For the text-containing cell, return its midpoint in (x, y) coordinate format. 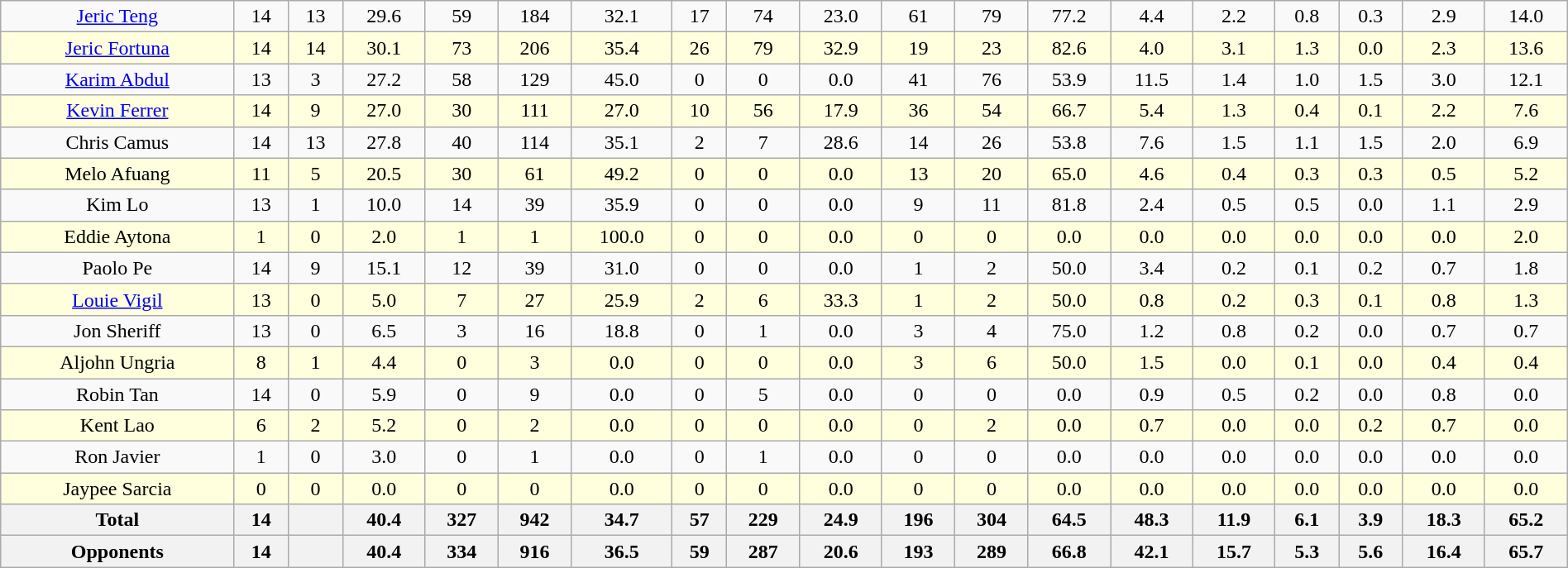
Karim Abdul (117, 79)
40 (461, 142)
35.9 (622, 205)
2.4 (1152, 205)
Robin Tan (117, 394)
66.8 (1069, 551)
49.2 (622, 174)
6.5 (385, 331)
Kim Lo (117, 205)
Melo Afuang (117, 174)
111 (534, 111)
36.5 (622, 551)
193 (918, 551)
16.4 (1444, 551)
11.9 (1234, 520)
19 (918, 48)
4.0 (1152, 48)
23 (992, 48)
Eddie Aytona (117, 236)
77.2 (1069, 17)
17.9 (841, 111)
Jaypee Sarcia (117, 489)
5.6 (1371, 551)
4 (992, 331)
5.0 (385, 299)
65.7 (1526, 551)
Total (117, 520)
36 (918, 111)
5.4 (1152, 111)
327 (461, 520)
1.2 (1152, 331)
Ron Javier (117, 457)
289 (992, 551)
Aljohn Ungria (117, 362)
206 (534, 48)
54 (992, 111)
Chris Camus (117, 142)
17 (700, 17)
114 (534, 142)
29.6 (385, 17)
18.3 (1444, 520)
Jeric Fortuna (117, 48)
15.1 (385, 268)
Jon Sheriff (117, 331)
20 (992, 174)
3.1 (1234, 48)
196 (918, 520)
27 (534, 299)
6.1 (1307, 520)
35.4 (622, 48)
48.3 (1152, 520)
23.0 (841, 17)
45.0 (622, 79)
1.8 (1526, 268)
73 (461, 48)
20.5 (385, 174)
27.2 (385, 79)
184 (534, 17)
33.3 (841, 299)
75.0 (1069, 331)
Opponents (117, 551)
0.9 (1152, 394)
65.2 (1526, 520)
5.9 (385, 394)
10 (700, 111)
Kent Lao (117, 426)
916 (534, 551)
53.9 (1069, 79)
27.8 (385, 142)
25.9 (622, 299)
942 (534, 520)
35.1 (622, 142)
31.0 (622, 268)
287 (763, 551)
65.0 (1069, 174)
81.8 (1069, 205)
64.5 (1069, 520)
Jeric Teng (117, 17)
5.3 (1307, 551)
58 (461, 79)
32.1 (622, 17)
41 (918, 79)
14.0 (1526, 17)
3.4 (1152, 268)
34.7 (622, 520)
24.9 (841, 520)
Paolo Pe (117, 268)
30.1 (385, 48)
Kevin Ferrer (117, 111)
100.0 (622, 236)
4.6 (1152, 174)
76 (992, 79)
42.1 (1152, 551)
129 (534, 79)
6.9 (1526, 142)
304 (992, 520)
12 (461, 268)
1.0 (1307, 79)
13.6 (1526, 48)
3.9 (1371, 520)
2.3 (1444, 48)
20.6 (841, 551)
57 (700, 520)
32.9 (841, 48)
10.0 (385, 205)
74 (763, 17)
18.8 (622, 331)
11.5 (1152, 79)
12.1 (1526, 79)
16 (534, 331)
229 (763, 520)
8 (261, 362)
28.6 (841, 142)
1.4 (1234, 79)
56 (763, 111)
334 (461, 551)
66.7 (1069, 111)
53.8 (1069, 142)
Louie Vigil (117, 299)
82.6 (1069, 48)
15.7 (1234, 551)
